Detect which cell encompasses the target text, then output its (X, Y) center coordinate. 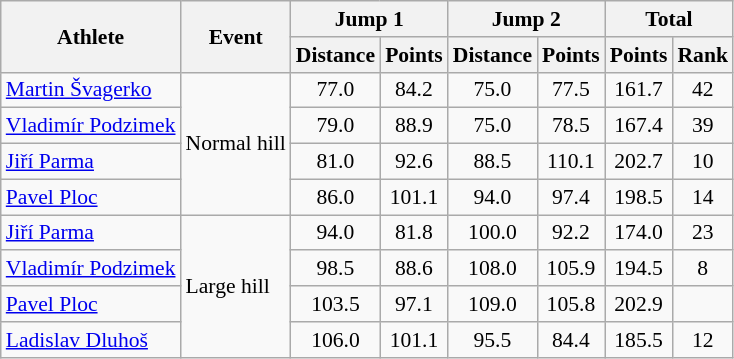
Rank (702, 55)
Total (669, 19)
194.5 (639, 269)
84.2 (414, 90)
39 (702, 126)
77.5 (571, 90)
105.9 (571, 269)
8 (702, 269)
161.7 (639, 90)
23 (702, 233)
92.2 (571, 233)
103.5 (336, 304)
77.0 (336, 90)
Athlete (91, 36)
198.5 (639, 197)
Jump 2 (526, 19)
42 (702, 90)
109.0 (492, 304)
108.0 (492, 269)
86.0 (336, 197)
Large hill (236, 286)
88.5 (492, 162)
174.0 (639, 233)
79.0 (336, 126)
10 (702, 162)
97.4 (571, 197)
Jump 1 (370, 19)
110.1 (571, 162)
88.6 (414, 269)
Normal hill (236, 143)
95.5 (492, 340)
Ladislav Dluhoš (91, 340)
100.0 (492, 233)
12 (702, 340)
106.0 (336, 340)
98.5 (336, 269)
Martin Švagerko (91, 90)
81.0 (336, 162)
81.8 (414, 233)
14 (702, 197)
88.9 (414, 126)
202.7 (639, 162)
92.6 (414, 162)
84.4 (571, 340)
105.8 (571, 304)
167.4 (639, 126)
185.5 (639, 340)
202.9 (639, 304)
78.5 (571, 126)
97.1 (414, 304)
Event (236, 36)
